Capture the cell that displays the provided text and extract its (X, Y) central coordinate. 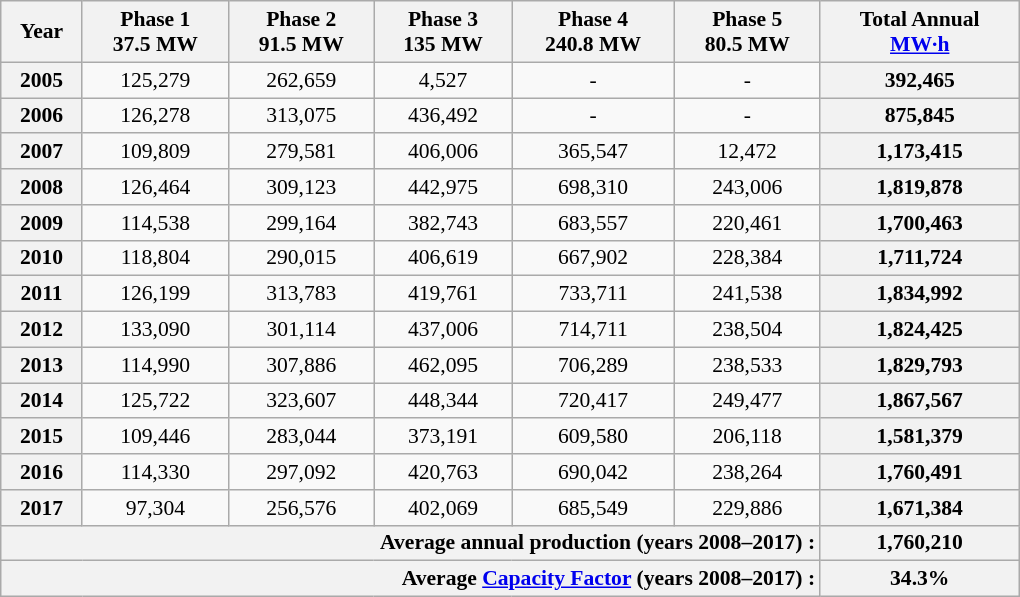
238,504 (747, 330)
1,671,384 (920, 508)
220,461 (747, 223)
698,310 (593, 187)
690,042 (593, 472)
1,581,379 (920, 437)
685,549 (593, 508)
2017 (42, 508)
1,834,992 (920, 294)
365,547 (593, 152)
243,006 (747, 187)
875,845 (920, 116)
Phase 3135 MW (443, 32)
228,384 (747, 258)
109,809 (155, 152)
125,279 (155, 80)
1,700,463 (920, 223)
Phase 4240.8 MW (593, 32)
1,867,567 (920, 401)
442,975 (443, 187)
126,278 (155, 116)
307,886 (301, 365)
1,760,210 (920, 543)
4,527 (443, 80)
118,804 (155, 258)
2009 (42, 223)
373,191 (443, 437)
436,492 (443, 116)
Phase 580.5 MW (747, 32)
Average Capacity Factor (years 2008–2017) : (410, 579)
229,886 (747, 508)
256,576 (301, 508)
437,006 (443, 330)
109,446 (155, 437)
2005 (42, 80)
1,173,415 (920, 152)
Year (42, 32)
2007 (42, 152)
126,464 (155, 187)
2011 (42, 294)
420,763 (443, 472)
97,304 (155, 508)
392,465 (920, 80)
34.3% (920, 579)
290,015 (301, 258)
313,075 (301, 116)
1,711,724 (920, 258)
720,417 (593, 401)
299,164 (301, 223)
279,581 (301, 152)
12,472 (747, 152)
1,760,491 (920, 472)
683,557 (593, 223)
1,824,425 (920, 330)
301,114 (301, 330)
2015 (42, 437)
2016 (42, 472)
706,289 (593, 365)
126,199 (155, 294)
2010 (42, 258)
262,659 (301, 80)
462,095 (443, 365)
241,538 (747, 294)
Total AnnualMW·h (920, 32)
309,123 (301, 187)
419,761 (443, 294)
206,118 (747, 437)
406,619 (443, 258)
714,711 (593, 330)
283,044 (301, 437)
733,711 (593, 294)
238,264 (747, 472)
448,344 (443, 401)
Phase 291.5 MW (301, 32)
114,330 (155, 472)
2013 (42, 365)
249,477 (747, 401)
133,090 (155, 330)
125,722 (155, 401)
297,092 (301, 472)
323,607 (301, 401)
2012 (42, 330)
313,783 (301, 294)
609,580 (593, 437)
1,819,878 (920, 187)
Phase 137.5 MW (155, 32)
Average annual production (years 2008–2017) : (410, 543)
114,538 (155, 223)
402,069 (443, 508)
667,902 (593, 258)
2006 (42, 116)
2014 (42, 401)
2008 (42, 187)
238,533 (747, 365)
1,829,793 (920, 365)
114,990 (155, 365)
382,743 (443, 223)
406,006 (443, 152)
